Pinpoint the cell where the given text exists, returning its [x, y] midpoint coordinate. 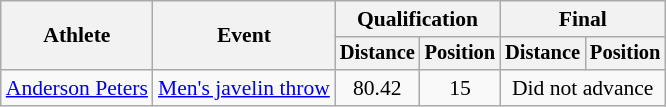
Men's javelin throw [244, 88]
Qualification [418, 19]
Athlete [77, 36]
Event [244, 36]
Did not advance [582, 88]
Final [582, 19]
15 [460, 88]
Anderson Peters [77, 88]
80.42 [378, 88]
